Identify which cell holds the provided text, then report its [X, Y] central coordinate. 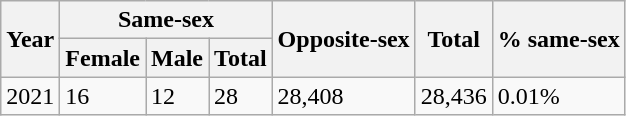
Year [30, 39]
% same-sex [558, 39]
28,408 [344, 96]
2021 [30, 96]
16 [103, 96]
Female [103, 58]
28 [241, 96]
Same-sex [166, 20]
Opposite-sex [344, 39]
0.01% [558, 96]
28,436 [454, 96]
Male [178, 58]
12 [178, 96]
